Return [x, y] of the center of cell containing provided text 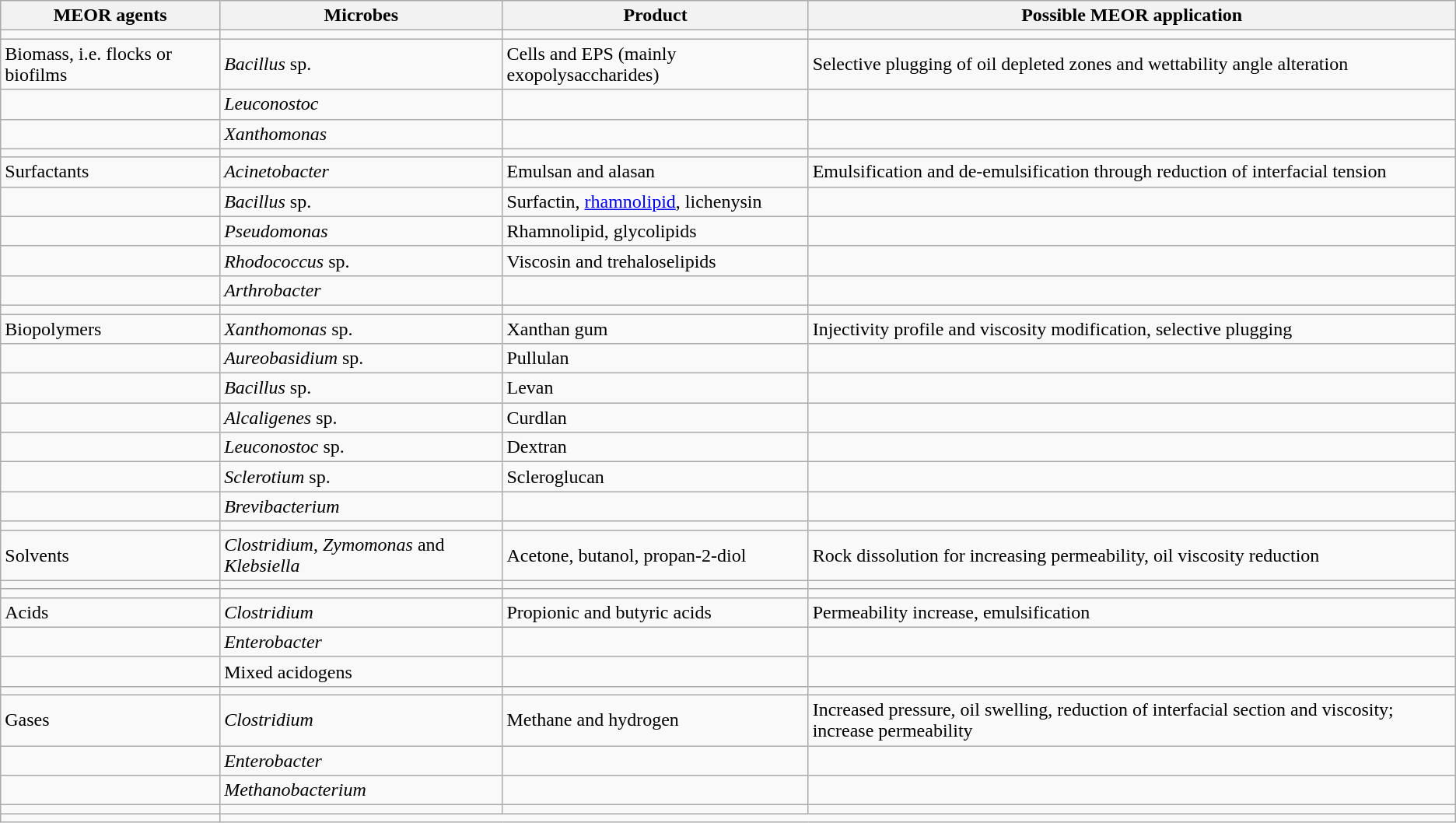
Curdlan [655, 418]
Acids [110, 612]
Emulsification and de-emulsification through reduction of interfacial tension [1132, 172]
Rhodococcus sp. [361, 261]
Acinetobacter [361, 172]
Acetone, butanol, propan-2-diol [655, 555]
Surfactin, rhamnolipid, lichenysin [655, 201]
Methanobacterium [361, 790]
Injectivity profile and viscosity modification, selective plugging [1132, 329]
Viscosin and trehaloselipids [655, 261]
Clostridium, Zymomonas and Klebsiella [361, 555]
Permeability increase, emulsification [1132, 612]
Rock dissolution for increasing permeability, oil viscosity reduction [1132, 555]
Biomass, i.e. flocks or biofilms [110, 64]
Emulsan and alasan [655, 172]
Cells and EPS (mainly exopolysaccharides) [655, 64]
MEOR agents [110, 16]
Propionic and butyric acids [655, 612]
Arthrobacter [361, 290]
Pseudomonas [361, 231]
Leuconostoc [361, 104]
Xanthomonas sp. [361, 329]
Rhamnolipid, glycolipids [655, 231]
Surfactants [110, 172]
Solvents [110, 555]
Mixed acidogens [361, 671]
Biopolymers [110, 329]
Product [655, 16]
Gases [110, 720]
Microbes [361, 16]
Pullulan [655, 359]
Xanthan gum [655, 329]
Aureobasidium sp. [361, 359]
Sclerotium sp. [361, 477]
Selective plugging of oil depleted zones and wettability angle alteration [1132, 64]
Scleroglucan [655, 477]
Methane and hydrogen [655, 720]
Alcaligenes sp. [361, 418]
Increased pressure, oil swelling, reduction of interfacial section and viscosity; increase permeability [1132, 720]
Possible MEOR application [1132, 16]
Levan [655, 388]
Dextran [655, 447]
Leuconostoc sp. [361, 447]
Xanthomonas [361, 134]
Brevibacterium [361, 506]
